Capture the cell that displays the provided text and extract its [X, Y] central coordinate. 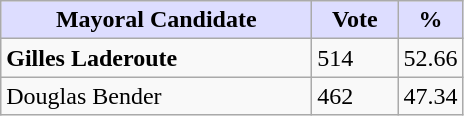
462 [355, 96]
Douglas Bender [156, 96]
Vote [355, 20]
514 [355, 58]
% [430, 20]
Mayoral Candidate [156, 20]
47.34 [430, 96]
Gilles Laderoute [156, 58]
52.66 [430, 58]
